Extract the [X, Y] coordinate from the center of the cell holding the provided text.  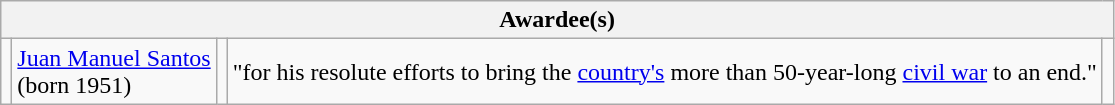
Juan Manuel Santos(born 1951) [114, 72]
Awardee(s) [558, 20]
"for his resolute efforts to bring the country's more than 50-year-long civil war to an end." [664, 72]
